Return the [x, y] coordinate for the center point of the cell that contains the specified text.  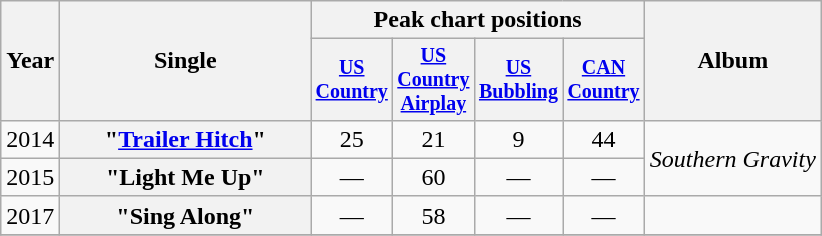
"Trailer Hitch" [186, 139]
"Light Me Up" [186, 177]
US Bubbling [518, 80]
Southern Gravity [732, 158]
US Country Airplay [434, 80]
CAN Country [604, 80]
21 [434, 139]
2017 [30, 215]
44 [604, 139]
Album [732, 61]
2015 [30, 177]
9 [518, 139]
US Country [352, 80]
60 [434, 177]
Year [30, 61]
25 [352, 139]
58 [434, 215]
2014 [30, 139]
Single [186, 61]
"Sing Along" [186, 215]
Peak chart positions [478, 20]
